Return (x, y) of the center of cell containing provided text 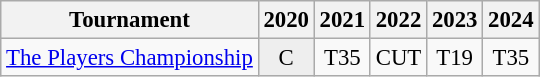
2021 (342, 20)
2024 (511, 20)
C (286, 58)
2020 (286, 20)
2022 (398, 20)
CUT (398, 58)
T19 (455, 58)
2023 (455, 20)
Tournament (130, 20)
The Players Championship (130, 58)
